Provide the [x, y] coordinate of the cell's center where the given text is located.  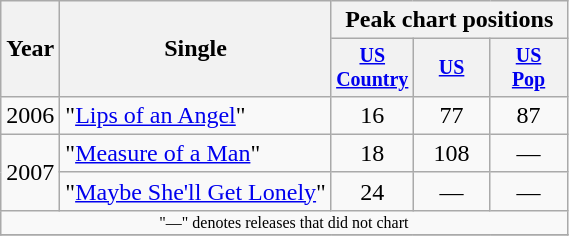
77 [452, 115]
US [452, 68]
Peak chart positions [449, 20]
US Country [372, 68]
18 [372, 153]
2007 [30, 172]
87 [528, 115]
24 [372, 191]
"Lips of an Angel" [196, 115]
"Measure of a Man" [196, 153]
"—" denotes releases that did not chart [284, 222]
USPop [528, 68]
"Maybe She'll Get Lonely" [196, 191]
Single [196, 49]
2006 [30, 115]
Year [30, 49]
108 [452, 153]
16 [372, 115]
